Identify which cell holds the provided text, then report its [X, Y] central coordinate. 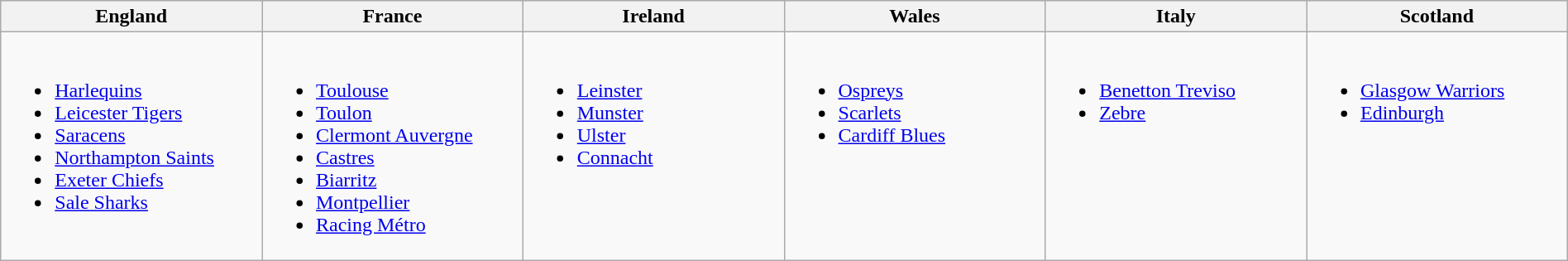
Glasgow WarriorsEdinburgh [1437, 146]
England [131, 17]
France [392, 17]
Wales [915, 17]
LeinsterMunsterUlsterConnacht [653, 146]
Benetton TrevisoZebre [1176, 146]
ToulouseToulonClermont AuvergneCastresBiarritzMontpellierRacing Métro [392, 146]
Ireland [653, 17]
OspreysScarletsCardiff Blues [915, 146]
HarlequinsLeicester TigersSaracensNorthampton SaintsExeter ChiefsSale Sharks [131, 146]
Italy [1176, 17]
Scotland [1437, 17]
